Return the (X, Y) coordinate for the center point of the cell that contains the specified text.  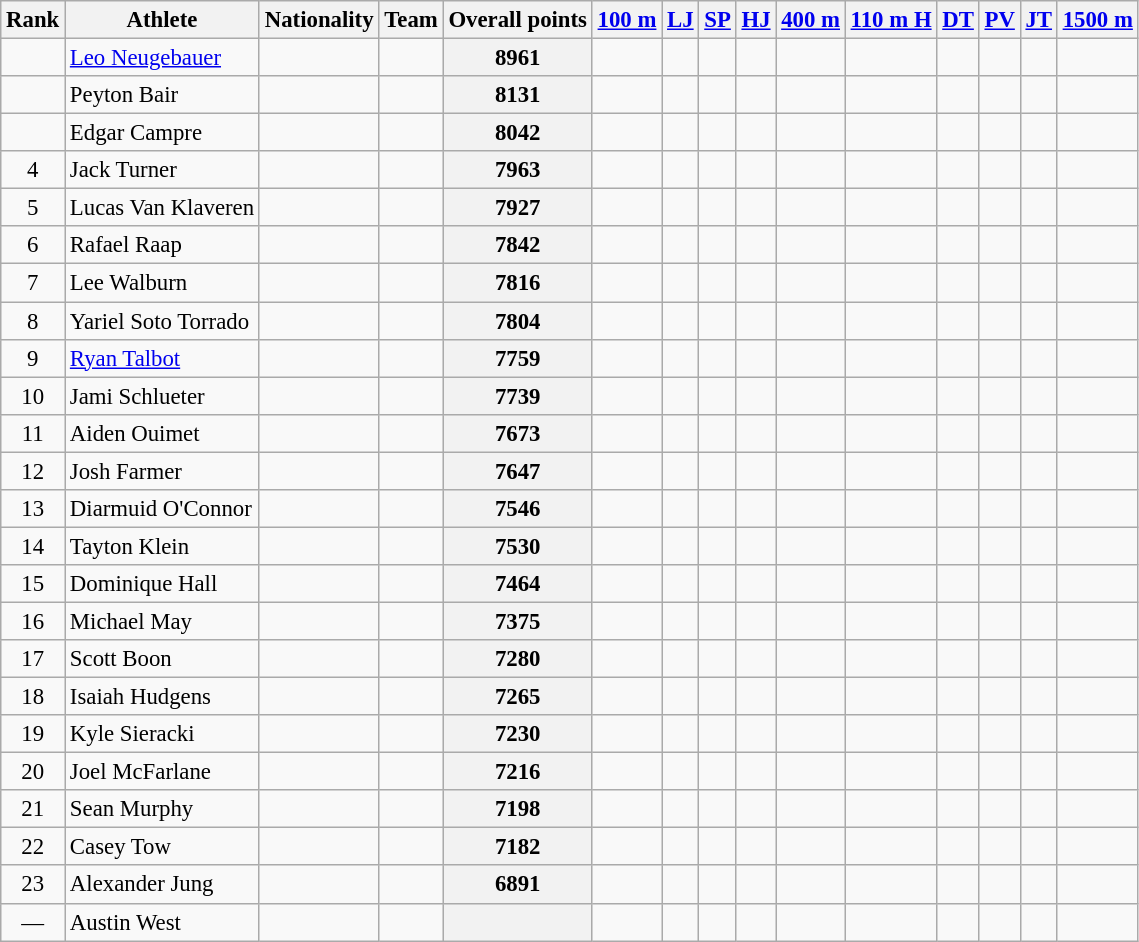
7842 (518, 245)
8042 (518, 133)
Alexander Jung (162, 885)
23 (33, 885)
1500 m (1098, 20)
7182 (518, 847)
7804 (518, 321)
8 (33, 321)
11 (33, 433)
Josh Farmer (162, 471)
Jami Schlueter (162, 396)
Tayton Klein (162, 546)
Ryan Talbot (162, 358)
Leo Neugebauer (162, 58)
19 (33, 734)
21 (33, 809)
7265 (518, 697)
7546 (518, 509)
DT (958, 20)
Lee Walburn (162, 283)
7530 (518, 546)
Sean Murphy (162, 809)
7230 (518, 734)
Isaiah Hudgens (162, 697)
7816 (518, 283)
5 (33, 208)
Peyton Bair (162, 95)
15 (33, 584)
Diarmuid O'Connor (162, 509)
Edgar Campre (162, 133)
8131 (518, 95)
18 (33, 697)
7280 (518, 659)
Dominique Hall (162, 584)
Scott Boon (162, 659)
7927 (518, 208)
Yariel Soto Torrado (162, 321)
Casey Tow (162, 847)
8961 (518, 58)
16 (33, 621)
Team (411, 20)
HJ (756, 20)
PV (1000, 20)
7963 (518, 170)
7198 (518, 809)
7 (33, 283)
14 (33, 546)
Michael May (162, 621)
Overall points (518, 20)
100 m (626, 20)
Joel McFarlane (162, 772)
Lucas Van Klaveren (162, 208)
6891 (518, 885)
9 (33, 358)
SP (718, 20)
Athlete (162, 20)
Rank (33, 20)
Austin West (162, 922)
Nationality (318, 20)
Kyle Sieracki (162, 734)
Rafael Raap (162, 245)
10 (33, 396)
7464 (518, 584)
110 m H (891, 20)
20 (33, 772)
17 (33, 659)
7759 (518, 358)
22 (33, 847)
— (33, 922)
7216 (518, 772)
Jack Turner (162, 170)
LJ (680, 20)
7647 (518, 471)
Aiden Ouimet (162, 433)
7375 (518, 621)
400 m (810, 20)
6 (33, 245)
7673 (518, 433)
13 (33, 509)
12 (33, 471)
4 (33, 170)
JT (1038, 20)
7739 (518, 396)
